Detect which cell encompasses the target text, then output its (X, Y) center coordinate. 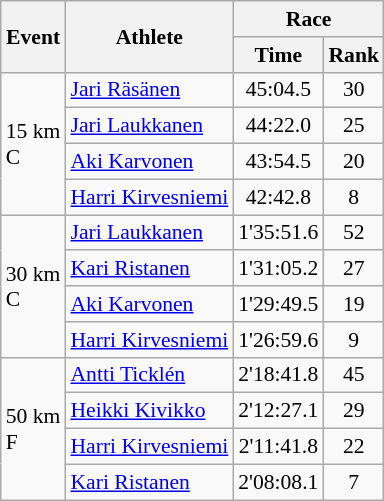
1'26:59.6 (278, 340)
25 (354, 126)
8 (354, 197)
30 km C (34, 286)
Athlete (149, 36)
50 km F (34, 428)
Event (34, 36)
29 (354, 411)
Time (278, 55)
Jari Räsänen (149, 90)
1'29:49.5 (278, 304)
44:22.0 (278, 126)
1'35:51.6 (278, 233)
45 (354, 375)
19 (354, 304)
1'31:05.2 (278, 269)
7 (354, 482)
2'08:08.1 (278, 482)
2'18:41.8 (278, 375)
45:04.5 (278, 90)
Race (308, 19)
Antti Ticklén (149, 375)
20 (354, 162)
2'11:41.8 (278, 447)
52 (354, 233)
42:42.8 (278, 197)
2'12:27.1 (278, 411)
43:54.5 (278, 162)
Heikki Kivikko (149, 411)
27 (354, 269)
22 (354, 447)
15 km C (34, 143)
30 (354, 90)
9 (354, 340)
Rank (354, 55)
